Detect which cell encompasses the target text, then output its [x, y] center coordinate. 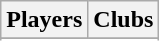
Clubs [124, 20]
Players [44, 20]
